Return (X, Y) of the center of cell containing provided text 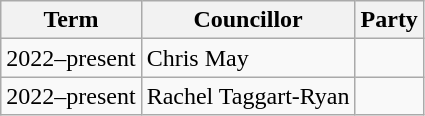
Councillor (248, 20)
Chris May (248, 58)
Rachel Taggart-Ryan (248, 96)
Term (71, 20)
Party (389, 20)
